Provide the (x, y) coordinate of the cell's center where the given text is located.  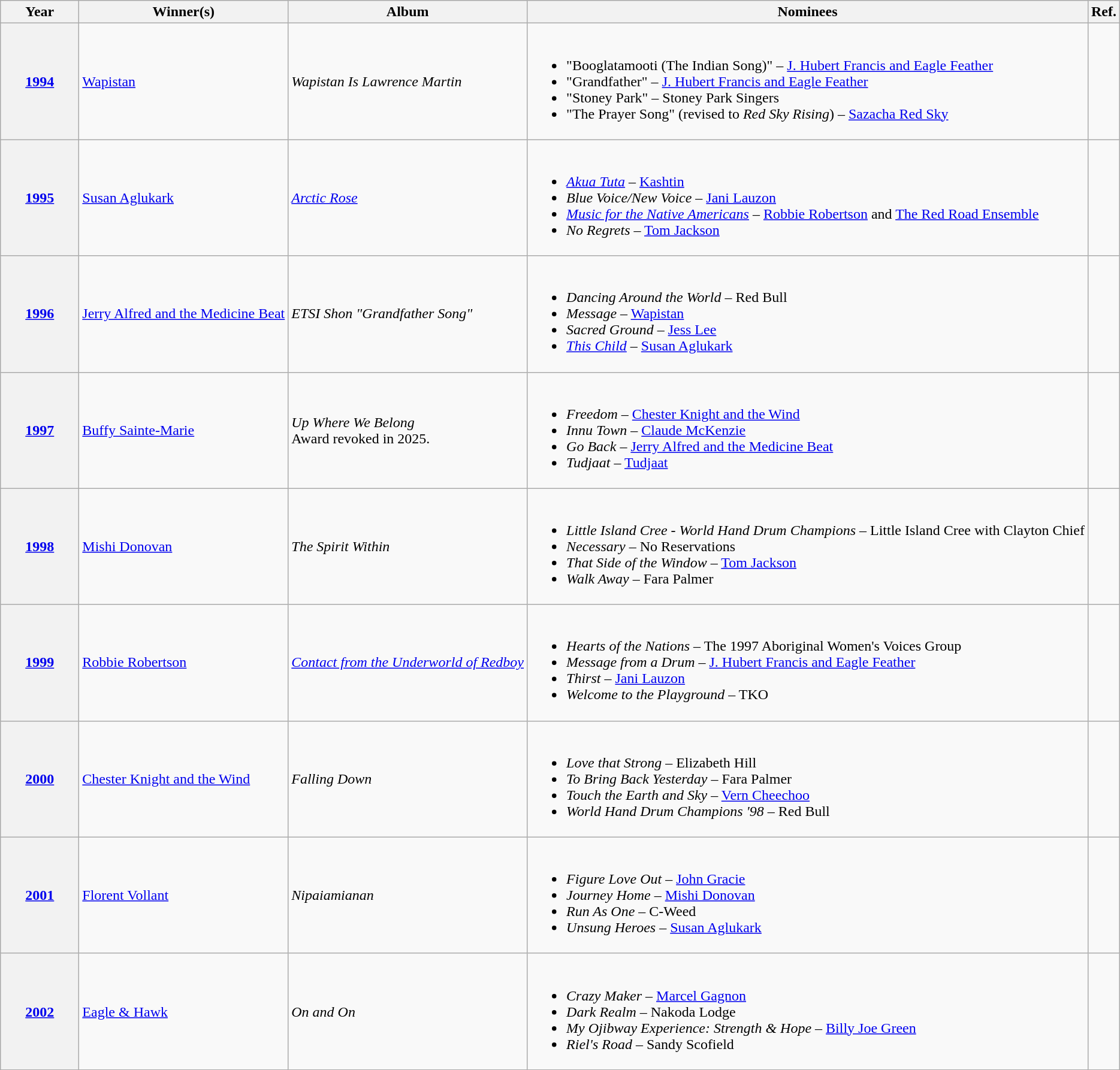
Love that Strong – Elizabeth HillTo Bring Back Yesterday – Fara PalmerTouch the Earth and Sky – Vern CheechooWorld Hand Drum Champions '98 – Red Bull (808, 779)
Nipaiamianan (407, 895)
1995 (40, 198)
Buffy Sainte-Marie (183, 430)
ETSI Shon "Grandfather Song" (407, 314)
Susan Aglukark (183, 198)
Eagle & Hawk (183, 1011)
1996 (40, 314)
1997 (40, 430)
Nominees (808, 12)
Winner(s) (183, 12)
Ref. (1104, 12)
Wapistan Is Lawrence Martin (407, 81)
2002 (40, 1011)
Crazy Maker – Marcel GagnonDark Realm – Nakoda LodgeMy Ojibway Experience: Strength & Hope – Billy Joe GreenRiel's Road – Sandy Scofield (808, 1011)
Mishi Donovan (183, 546)
Figure Love Out – John GracieJourney Home – Mishi DonovanRun As One – C-WeedUnsung Heroes – Susan Aglukark (808, 895)
1998 (40, 546)
On and On (407, 1011)
Dancing Around the World – Red BullMessage – WapistanSacred Ground – Jess LeeThis Child – Susan Aglukark (808, 314)
1994 (40, 81)
1999 (40, 663)
Jerry Alfred and the Medicine Beat (183, 314)
Freedom – Chester Knight and the WindInnu Town – Claude McKenzieGo Back – Jerry Alfred and the Medicine BeatTudjaat – Tudjaat (808, 430)
Chester Knight and the Wind (183, 779)
Falling Down (407, 779)
Arctic Rose (407, 198)
Robbie Robertson (183, 663)
Contact from the Underworld of Redboy (407, 663)
2000 (40, 779)
Wapistan (183, 81)
Florent Vollant (183, 895)
Up Where We BelongAward revoked in 2025. (407, 430)
The Spirit Within (407, 546)
2001 (40, 895)
Year (40, 12)
Album (407, 12)
